Return the (X, Y) coordinate for the center point of the cell that contains the specified text.  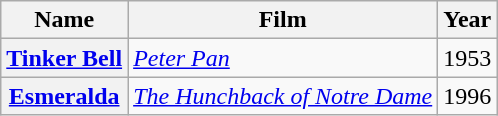
The Hunchback of Notre Dame (283, 96)
Esmeralda (64, 96)
Name (64, 20)
Year (468, 20)
Tinker Bell (64, 58)
Peter Pan (283, 58)
1953 (468, 58)
1996 (468, 96)
Film (283, 20)
